Detect which cell encompasses the target text, then output its [x, y] center coordinate. 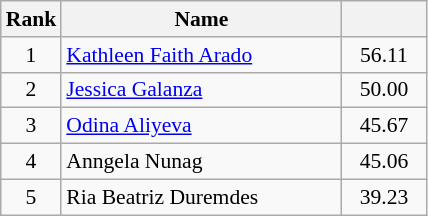
Anngela Nunag [201, 162]
3 [32, 126]
Rank [32, 19]
45.06 [384, 162]
50.00 [384, 90]
5 [32, 197]
4 [32, 162]
Jessica Galanza [201, 90]
Name [201, 19]
Odina Aliyeva [201, 126]
1 [32, 55]
Ria Beatriz Duremdes [201, 197]
39.23 [384, 197]
Kathleen Faith Arado [201, 55]
56.11 [384, 55]
2 [32, 90]
45.67 [384, 126]
